Find where the given text appears and provide that cell's center as [X, Y] coordinate. 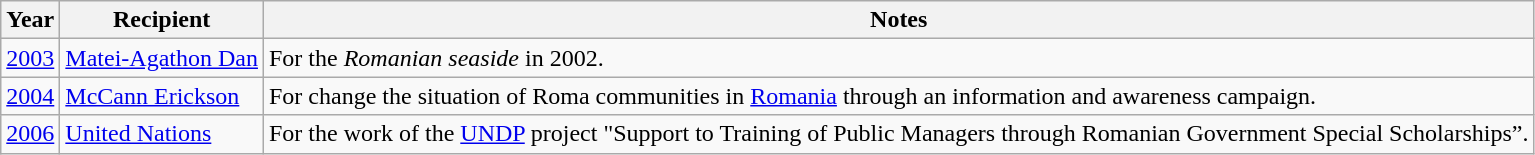
For change the situation of Roma communities in Romania through an information and awareness campaign. [898, 96]
For the work of the UNDP project "Support to Training of Public Managers through Romanian Government Special Scholarships”. [898, 134]
2006 [30, 134]
United Nations [162, 134]
2004 [30, 96]
Recipient [162, 20]
Notes [898, 20]
2003 [30, 58]
McCann Erickson [162, 96]
For the Romanian seaside in 2002. [898, 58]
Matei-Agathon Dan [162, 58]
Year [30, 20]
